Return the (X, Y) coordinate for the center point of the cell that contains the specified text.  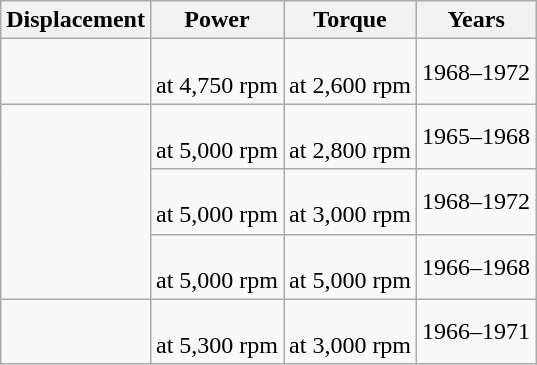
Power (216, 20)
at 5,300 rpm (216, 332)
1966–1971 (476, 332)
at 2,600 rpm (350, 72)
1966–1968 (476, 266)
at 4,750 rpm (216, 72)
Years (476, 20)
Displacement (76, 20)
at 2,800 rpm (350, 136)
Torque (350, 20)
1965–1968 (476, 136)
